Detect which cell encompasses the target text, then output its (x, y) center coordinate. 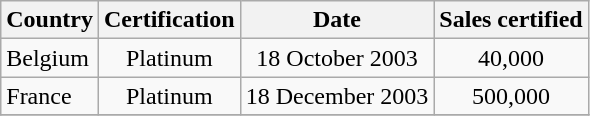
Belgium (50, 58)
Certification (169, 20)
40,000 (511, 58)
500,000 (511, 96)
France (50, 96)
Sales certified (511, 20)
18 October 2003 (337, 58)
Country (50, 20)
18 December 2003 (337, 96)
Date (337, 20)
